Locate the cell with the specified text and output its [X, Y] center coordinate. 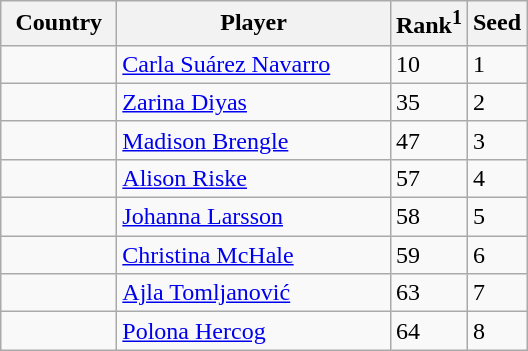
Alison Riske [254, 178]
8 [496, 331]
Madison Brengle [254, 140]
2 [496, 102]
5 [496, 217]
Johanna Larsson [254, 217]
47 [428, 140]
58 [428, 217]
Ajla Tomljanović [254, 293]
Seed [496, 24]
57 [428, 178]
Carla Suárez Navarro [254, 64]
6 [496, 255]
59 [428, 255]
35 [428, 102]
64 [428, 331]
Player [254, 24]
Christina McHale [254, 255]
Polona Hercog [254, 331]
7 [496, 293]
10 [428, 64]
Zarina Diyas [254, 102]
1 [496, 64]
Rank1 [428, 24]
63 [428, 293]
Country [59, 24]
3 [496, 140]
4 [496, 178]
